Detect which cell encompasses the target text, then output its (x, y) center coordinate. 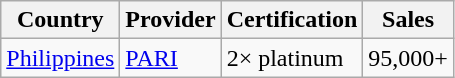
Philippines (60, 58)
95,000+ (408, 58)
2× platinum (292, 58)
Country (60, 20)
Provider (170, 20)
Certification (292, 20)
PARI (170, 58)
Sales (408, 20)
